Return [x, y] of the center of cell containing provided text 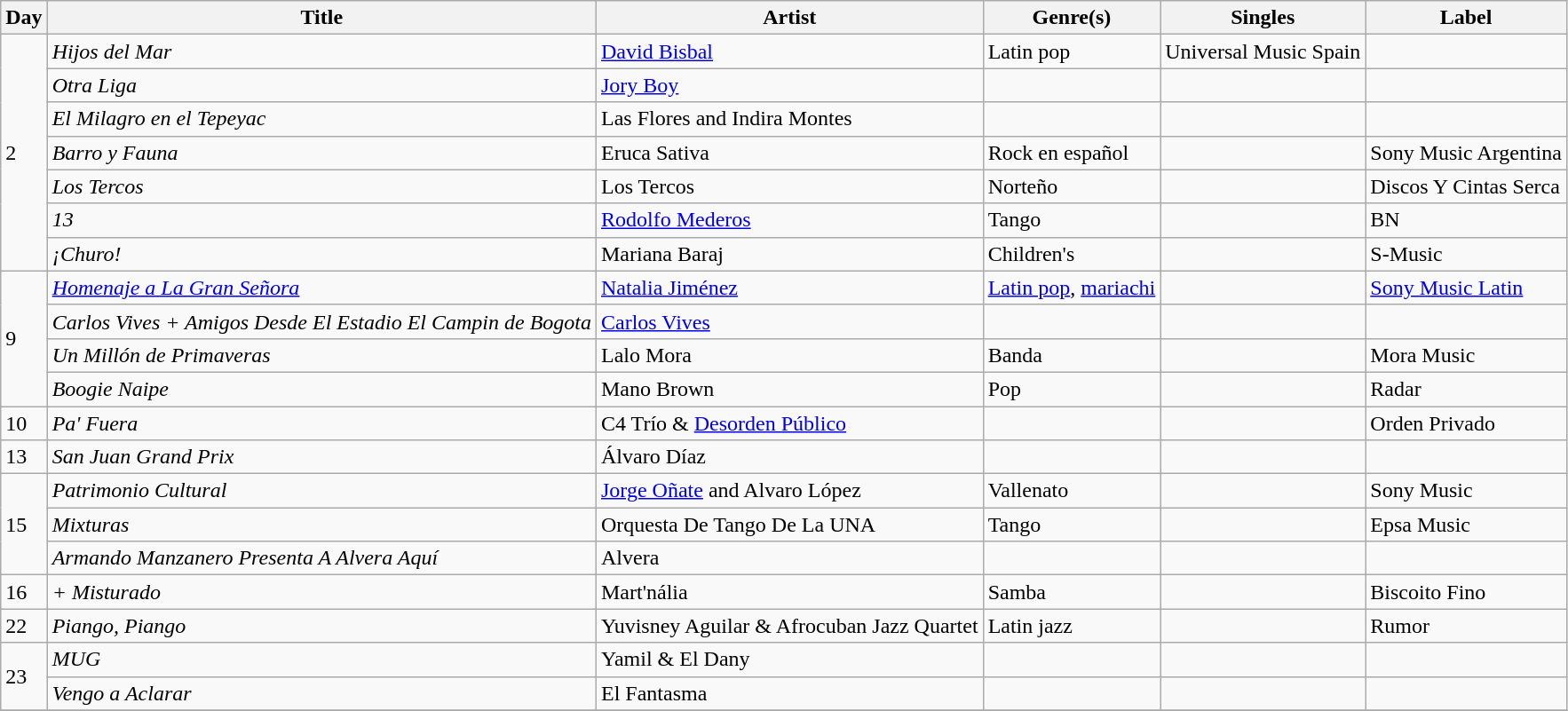
Sony Music [1467, 491]
S-Music [1467, 254]
Radar [1467, 389]
Pa' Fuera [321, 423]
Homenaje a La Gran Señora [321, 288]
Armando Manzanero Presenta A Alvera Aquí [321, 558]
Piango, Piango [321, 626]
Eruca Sativa [789, 153]
Yamil & El Dany [789, 660]
Children's [1072, 254]
Sony Music Argentina [1467, 153]
Mart'nália [789, 592]
Day [24, 18]
San Juan Grand Prix [321, 457]
Biscoito Fino [1467, 592]
Rodolfo Mederos [789, 220]
El Milagro en el Tepeyac [321, 119]
Jory Boy [789, 85]
Universal Music Spain [1263, 51]
Las Flores and Indira Montes [789, 119]
C4 Trío & Desorden Público [789, 423]
Epsa Music [1467, 525]
Carlos Vives [789, 321]
Singles [1263, 18]
Title [321, 18]
Mano Brown [789, 389]
Boogie Naipe [321, 389]
Artist [789, 18]
Otra Liga [321, 85]
Natalia Jiménez [789, 288]
9 [24, 338]
Mora Music [1467, 355]
Latin pop [1072, 51]
+ Misturado [321, 592]
Yuvisney Aguilar & Afrocuban Jazz Quartet [789, 626]
Barro y Fauna [321, 153]
Pop [1072, 389]
15 [24, 525]
Un Millón de Primaveras [321, 355]
Lalo Mora [789, 355]
El Fantasma [789, 693]
Discos Y Cintas Serca [1467, 186]
Carlos Vives + Amigos Desde El Estadio El Campin de Bogota [321, 321]
MUG [321, 660]
Latin pop, mariachi [1072, 288]
Rumor [1467, 626]
10 [24, 423]
Mixturas [321, 525]
2 [24, 153]
Álvaro Díaz [789, 457]
Samba [1072, 592]
Vallenato [1072, 491]
Banda [1072, 355]
David Bisbal [789, 51]
23 [24, 676]
Mariana Baraj [789, 254]
Orden Privado [1467, 423]
22 [24, 626]
Sony Music Latin [1467, 288]
Rock en español [1072, 153]
Latin jazz [1072, 626]
BN [1467, 220]
16 [24, 592]
Genre(s) [1072, 18]
Norteño [1072, 186]
Label [1467, 18]
Vengo a Aclarar [321, 693]
Hijos del Mar [321, 51]
Orquesta De Tango De La UNA [789, 525]
Patrimonio Cultural [321, 491]
¡Churo! [321, 254]
Alvera [789, 558]
Jorge Oñate and Alvaro López [789, 491]
